Output the (x, y) coordinate of the center of the cell containing the given text.  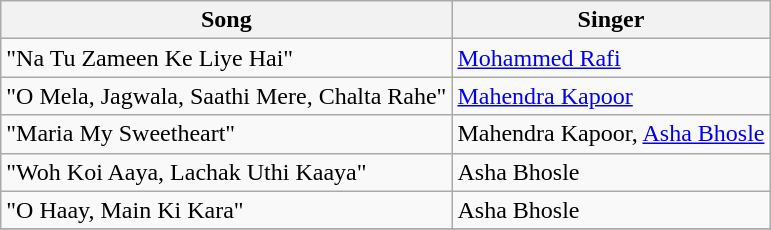
"Na Tu Zameen Ke Liye Hai" (226, 58)
Singer (611, 20)
"Woh Koi Aaya, Lachak Uthi Kaaya" (226, 172)
"Maria My Sweetheart" (226, 134)
Mohammed Rafi (611, 58)
"O Mela, Jagwala, Saathi Mere, Chalta Rahe" (226, 96)
Song (226, 20)
"O Haay, Main Ki Kara" (226, 210)
Mahendra Kapoor (611, 96)
Mahendra Kapoor, Asha Bhosle (611, 134)
